Capture the cell that displays the provided text and extract its (X, Y) central coordinate. 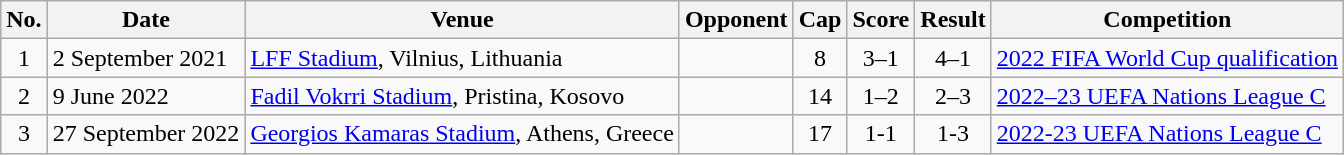
Result (953, 20)
Competition (1167, 20)
1-1 (881, 134)
2022-23 UEFA Nations League C (1167, 134)
Date (146, 20)
3–1 (881, 58)
Cap (820, 20)
2 (24, 96)
Score (881, 20)
4–1 (953, 58)
2022 FIFA World Cup qualification (1167, 58)
1-3 (953, 134)
No. (24, 20)
2–3 (953, 96)
1–2 (881, 96)
8 (820, 58)
17 (820, 134)
Georgios Kamaras Stadium, Athens, Greece (462, 134)
14 (820, 96)
27 September 2022 (146, 134)
Fadil Vokrri Stadium, Pristina, Kosovo (462, 96)
2022–23 UEFA Nations League C (1167, 96)
LFF Stadium, Vilnius, Lithuania (462, 58)
Opponent (736, 20)
1 (24, 58)
2 September 2021 (146, 58)
9 June 2022 (146, 96)
Venue (462, 20)
3 (24, 134)
